Output the (X, Y) coordinate of the center of the cell containing the given text.  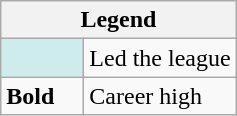
Bold (42, 96)
Career high (160, 96)
Legend (118, 20)
Led the league (160, 58)
